Determine the (X, Y) coordinate at the center of the cell enclosing the given text.  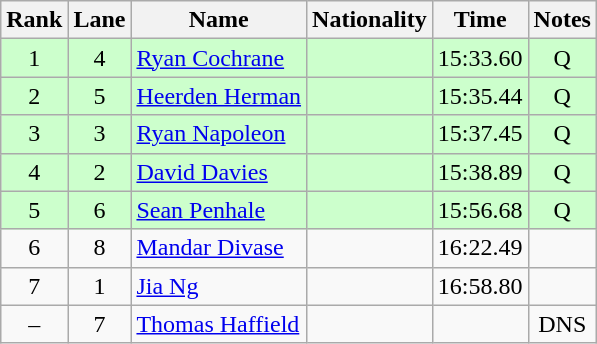
Notes (562, 20)
Ryan Cochrane (219, 58)
Rank (34, 20)
16:58.80 (480, 286)
15:56.68 (480, 210)
Thomas Haffield (219, 324)
16:22.49 (480, 248)
15:38.89 (480, 172)
Heerden Herman (219, 96)
15:33.60 (480, 58)
Mandar Divase (219, 248)
David Davies (219, 172)
15:35.44 (480, 96)
Ryan Napoleon (219, 134)
Nationality (370, 20)
– (34, 324)
Jia Ng (219, 286)
Sean Penhale (219, 210)
DNS (562, 324)
15:37.45 (480, 134)
Time (480, 20)
Name (219, 20)
8 (100, 248)
Lane (100, 20)
